Locate the cell with the specified text and output its [x, y] center coordinate. 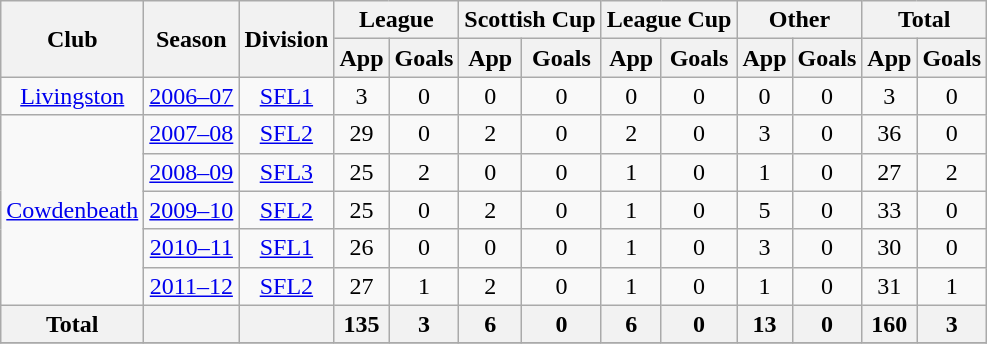
2006–07 [192, 96]
30 [890, 248]
29 [362, 134]
Club [72, 39]
26 [362, 248]
Scottish Cup [530, 20]
2011–12 [192, 286]
Division [286, 39]
Cowdenbeath [72, 210]
13 [764, 324]
36 [890, 134]
SFL3 [286, 172]
2007–08 [192, 134]
League Cup [669, 20]
Season [192, 39]
5 [764, 210]
33 [890, 210]
Other [800, 20]
135 [362, 324]
2009–10 [192, 210]
Livingston [72, 96]
31 [890, 286]
2008–09 [192, 172]
League [396, 20]
160 [890, 324]
2010–11 [192, 248]
